Capture the cell that displays the provided text and extract its (x, y) central coordinate. 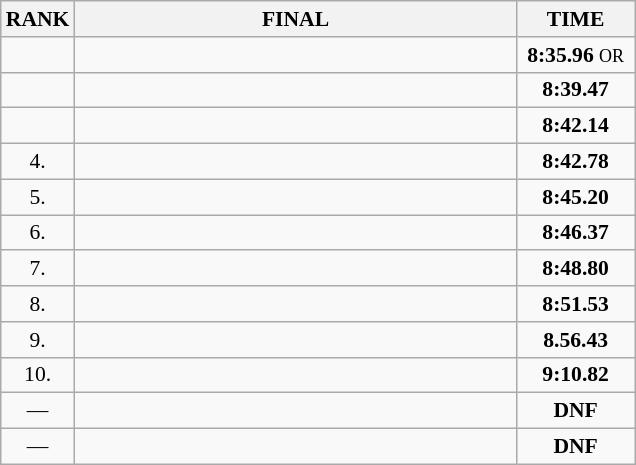
8:45.20 (576, 197)
8:46.37 (576, 233)
8:51.53 (576, 304)
8:39.47 (576, 90)
RANK (38, 19)
4. (38, 162)
10. (38, 375)
8.56.43 (576, 340)
8. (38, 304)
7. (38, 269)
FINAL (295, 19)
9. (38, 340)
8:42.78 (576, 162)
8:42.14 (576, 126)
8:48.80 (576, 269)
5. (38, 197)
9:10.82 (576, 375)
TIME (576, 19)
8:35.96 OR (576, 55)
6. (38, 233)
